Locate the cell with the specified text and output its [X, Y] center coordinate. 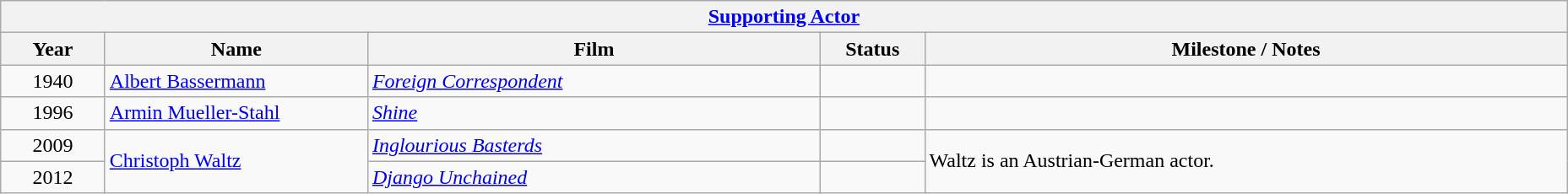
Waltz is an Austrian-German actor. [1246, 161]
Supporting Actor [784, 17]
Foreign Correspondent [594, 81]
Django Unchained [594, 177]
1940 [53, 81]
Milestone / Notes [1246, 49]
Shine [594, 113]
Christoph Waltz [236, 161]
Inglourious Basterds [594, 145]
Year [53, 49]
Status [872, 49]
1996 [53, 113]
Armin Mueller-Stahl [236, 113]
Film [594, 49]
2009 [53, 145]
Name [236, 49]
Albert Bassermann [236, 81]
2012 [53, 177]
